Capture the cell that displays the provided text and extract its (X, Y) central coordinate. 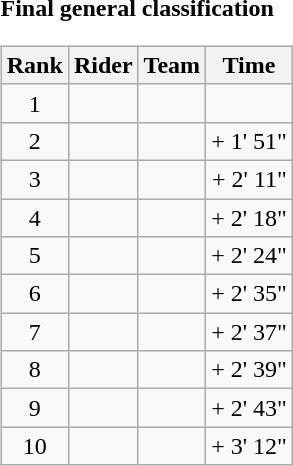
+ 2' 35" (250, 294)
+ 2' 43" (250, 408)
Team (172, 65)
5 (34, 256)
3 (34, 179)
1 (34, 103)
2 (34, 141)
Rider (103, 65)
+ 2' 18" (250, 217)
+ 2' 11" (250, 179)
+ 3' 12" (250, 446)
+ 2' 39" (250, 370)
+ 2' 37" (250, 332)
+ 2' 24" (250, 256)
Rank (34, 65)
9 (34, 408)
7 (34, 332)
8 (34, 370)
+ 1' 51" (250, 141)
10 (34, 446)
4 (34, 217)
6 (34, 294)
Time (250, 65)
